Extract the [x, y] coordinate from the center of the cell holding the provided text.  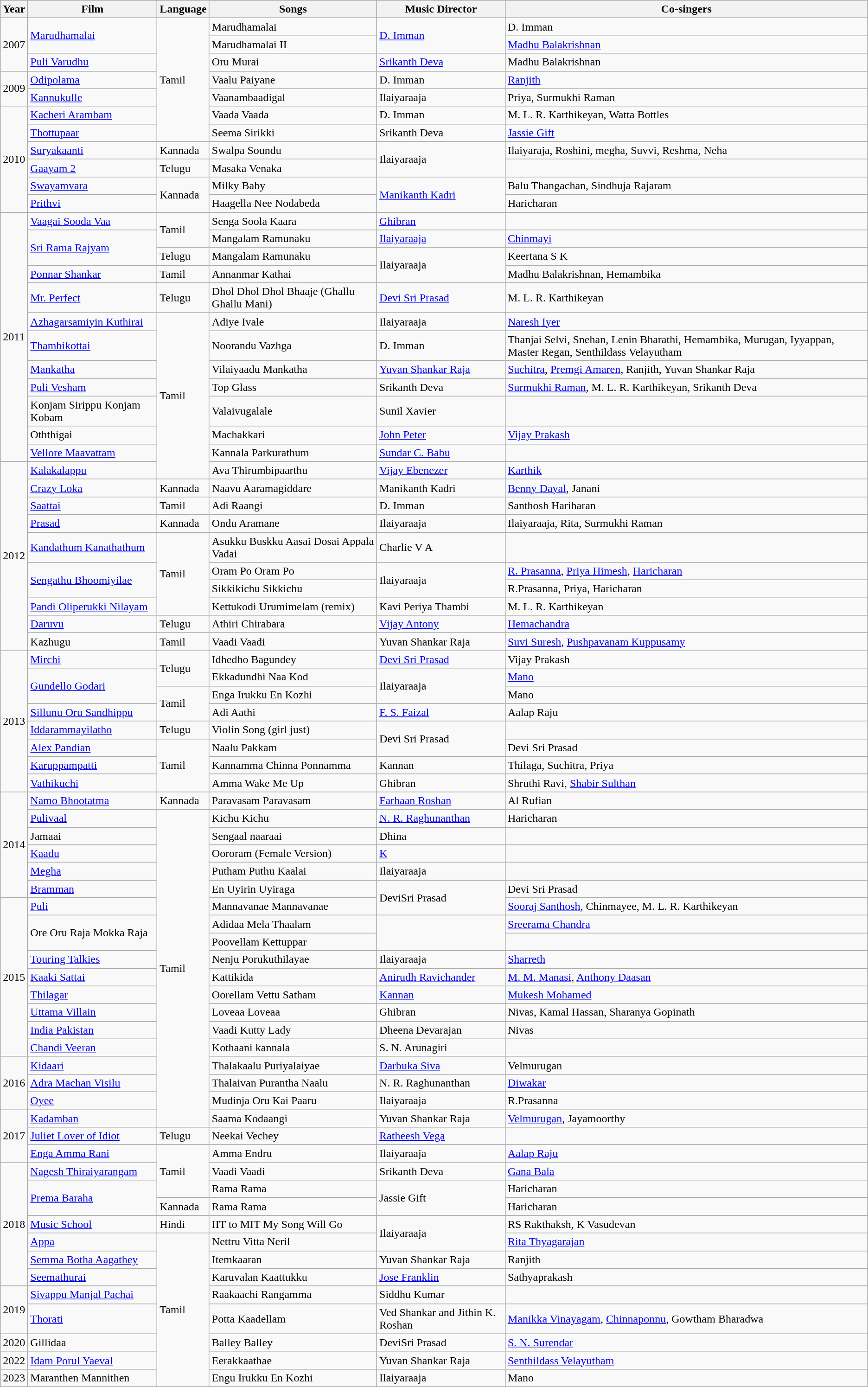
Adi Raangi [293, 505]
Velmurugan, Jayamoorthy [686, 1118]
Priya, Surmukhi Raman [686, 97]
M. M. Manasi, Anthony Daasan [686, 977]
Enga Irukku En Kozhi [293, 695]
2012 [14, 556]
Rita Thyagarajan [686, 1242]
Year [14, 9]
Diwakar [686, 1083]
Prema Baraha [93, 1198]
Kettukodi Urumimelam (remix) [293, 607]
Co-singers [686, 9]
Vaagai Sooda Vaa [93, 221]
Athiri Chirabara [293, 624]
Oththigai [93, 435]
Idam Porul Yaeval [93, 1360]
Alex Pandian [93, 748]
Swayamvara [93, 185]
R. Prasanna, Priya Himesh, Haricharan [686, 571]
Kaadu [93, 854]
RS Rakthaksh, K Vasudevan [686, 1224]
Ore Oru Raja Mokka Raja [93, 933]
2016 [14, 1083]
Suvi Suresh, Pushpavanam Kuppusamy [686, 642]
S. N. Arunagiri [441, 1048]
Sundar C. Babu [441, 453]
Music School [93, 1224]
Vaalu Paiyane [293, 80]
Chinmayi [686, 239]
Megha [93, 871]
Anirudh Ravichander [441, 977]
Pandi Oliperukki Nilayam [93, 607]
Gana Bala [686, 1171]
Ilaiyaraaja, Rita, Surmukhi Raman [686, 523]
Puli Vesham [93, 387]
K [441, 854]
Naresh Iyer [686, 322]
Kavi Periya Thambi [441, 607]
Semma Botha Aagathey [93, 1259]
Putham Puthu Kaalai [293, 871]
Hemachandra [686, 624]
Naavu Aaramagiddare [293, 488]
Al Rufian [686, 800]
Crazy Loka [93, 488]
Kidaari [93, 1065]
Mr. Perfect [93, 298]
Nenju Porukuthilayae [293, 959]
Jamaai [93, 836]
Music Director [441, 9]
2022 [14, 1360]
Nagesh Thiraiyarangam [93, 1171]
Violin Song (girl just) [293, 730]
Dheena Devarajan [441, 1030]
Sreerama Chandra [686, 924]
Sikkikichu Sikkichu [293, 589]
2013 [14, 721]
Seema Sirikki [293, 133]
Kazhugu [93, 642]
Sathyaprakash [686, 1277]
Charlie V A [441, 547]
Nettru Vitta Neril [293, 1242]
Karuppampatti [93, 765]
Kannamma Chinna Ponnamma [293, 765]
Vaanambaadigal [293, 97]
En Uyirin Uyiraga [293, 889]
2019 [14, 1310]
Mukesh Mohamed [686, 995]
Vijay Ebenezer [441, 470]
F. S. Faizal [441, 712]
India Pakistan [93, 1030]
Valaivugalale [293, 411]
Oorellam Vettu Satham [293, 995]
Iddarammayilatho [93, 730]
Vaadi Kutty Lady [293, 1030]
Kacheri Arambam [93, 115]
Sooraj Santhosh, Chinmayee, M. L. R. Karthikeyan [686, 907]
Mankatha [93, 370]
Loveaa Loveaa [293, 1012]
S. N. Surendar [686, 1342]
Oyee [93, 1100]
Oru Murai [293, 62]
Idhedho Bagundey [293, 659]
Adiye Ivale [293, 322]
Thambikottai [93, 346]
Dhina [441, 836]
Naalu Pakkam [293, 748]
Siddhu Kumar [441, 1295]
Thilaga, Suchitra, Priya [686, 765]
2007 [14, 45]
Maranthen Mannithen [93, 1378]
Songs [293, 9]
Sengaal naaraai [293, 836]
Vilaiyaadu Mankatha [293, 370]
2018 [14, 1224]
2017 [14, 1136]
Uttama Villain [93, 1012]
Noorandu Vazhga [293, 346]
Film [93, 9]
Kadamban [93, 1118]
Sri Rama Rajyam [93, 248]
Kannukulle [93, 97]
Touring Talkies [93, 959]
Paravasam Paravasam [293, 800]
Oram Po Oram Po [293, 571]
Azhagarsamiyin Kuthirai [93, 322]
Mudinja Oru Kai Paaru [293, 1100]
John Peter [441, 435]
Amma Endru [293, 1154]
Chandi Veeran [93, 1048]
Thanjai Selvi, Snehan, Lenin Bharathi, Hemambika, Murugan, Iyyappan, Master Regan, Senthildass Velayutham [686, 346]
2023 [14, 1378]
Kothaani kannala [293, 1048]
Kaaki Sattai [93, 977]
Ondu Aramane [293, 523]
Ekkadundhi Naa Kod [293, 677]
Juliet Lover of Idiot [93, 1136]
Bramman [93, 889]
2020 [14, 1342]
Asukku Buskku Aasai Dosai Appala Vadai [293, 547]
M. L. R. Karthikeyan, Watta Bottles [686, 115]
Thorati [93, 1319]
2010 [14, 159]
Kannala Parkurathum [293, 453]
Neekai Vechey [293, 1136]
Hindi [183, 1224]
Madhu Balakrishnan, Hemambika [686, 274]
Sengathu Bhoomiyilae [93, 580]
Ilaiyaraja, Roshini, megha, Suvvi, Reshma, Neha [686, 150]
Language [183, 9]
Poovellam Kettuppar [293, 942]
Velmurugan [686, 1065]
Amma Wake Me Up [293, 783]
Kattikida [293, 977]
Adidaa Mela Thaalam [293, 924]
Prasad [93, 523]
Shruthi Ravi, Shabir Sulthan [686, 783]
Thalakaalu Puriyalaiyae [293, 1065]
Santhosh Hariharan [686, 505]
Karuvalan Kaattukku [293, 1277]
Ratheesh Vega [441, 1136]
Daruvu [93, 624]
Adra Machan Visilu [93, 1083]
Sivappu Manjal Pachai [93, 1295]
Prithvi [93, 203]
Senthildass Velayutham [686, 1360]
Thilagar [93, 995]
Namo Bhootatma [93, 800]
Balu Thangachan, Sindhuja Rajaram [686, 185]
Balley Balley [293, 1342]
R.Prasanna, Priya, Haricharan [686, 589]
Suryakaanti [93, 150]
Mannavanae Mannavanae [293, 907]
Dhol Dhol Dhol Bhaaje (Ghallu Ghallu Mani) [293, 298]
Sunil Xavier [441, 411]
Marudhamalai II [293, 45]
Oororam (Female Version) [293, 854]
Sharreth [686, 959]
Potta Kaadellam [293, 1319]
Pulivaal [93, 818]
Darbuka Siva [441, 1065]
Gaayam 2 [93, 168]
Machakkari [293, 435]
Kichu Kichu [293, 818]
Masaka Venaka [293, 168]
R.Prasanna [686, 1100]
2015 [14, 978]
Vaada Vaada [293, 115]
Konjam Sirippu Konjam Kobam [93, 411]
Saattai [93, 505]
Keertana S K [686, 256]
Annanmar Kathai [293, 274]
Suchitra, Premgi Amaren, Ranjith, Yuvan Shankar Raja [686, 370]
Farhaan Roshan [441, 800]
Ved Shankar and Jithin K. Roshan [441, 1319]
2014 [14, 844]
Enga Amma Rani [93, 1154]
Benny Dayal, Janani [686, 488]
Jose Franklin [441, 1277]
Adi Aathi [293, 712]
Kalakalappu [93, 470]
Gillidaa [93, 1342]
Senga Soola Kaara [293, 221]
2009 [14, 89]
Puli Varudhu [93, 62]
Seemathurai [93, 1277]
Kandathum Kanathathum [93, 547]
Eerakkaathae [293, 1360]
Nivas [686, 1030]
IIT to MIT My Song Will Go [293, 1224]
Vijay Antony [441, 624]
Sillunu Oru Sandhippu [93, 712]
Karthik [686, 470]
Nivas, Kamal Hassan, Sharanya Gopinath [686, 1012]
2011 [14, 337]
Thottupaar [93, 133]
Vathikuchi [93, 783]
Haagella Nee Nodabeda [293, 203]
Ponnar Shankar [93, 274]
Appa [93, 1242]
Odipolama [93, 80]
Raakaachi Rangamma [293, 1295]
Top Glass [293, 387]
Itemkaaran [293, 1259]
Milky Baby [293, 185]
Saama Kodaangi [293, 1118]
Surmukhi Raman, M. L. R. Karthikeyan, Srikanth Deva [686, 387]
Vellore Maavattam [93, 453]
Thalaivan Purantha Naalu [293, 1083]
Gundello Godari [93, 686]
Manikka Vinayagam, Chinnaponnu, Gowtham Bharadwa [686, 1319]
Puli [93, 907]
Engu Irukku En Kozhi [293, 1378]
Ava Thirumbipaarthu [293, 470]
Swalpa Soundu [293, 150]
Mirchi [93, 659]
